Search for the cell housing the specified text and yield its (X, Y) center coordinate. 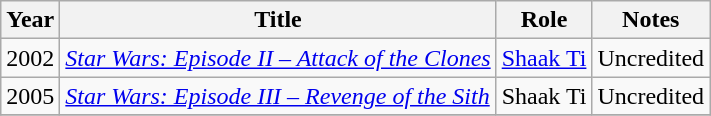
Star Wars: Episode II – Attack of the Clones (278, 58)
Notes (651, 20)
Title (278, 20)
Year (30, 20)
Role (544, 20)
2002 (30, 58)
2005 (30, 96)
Star Wars: Episode III – Revenge of the Sith (278, 96)
